Return the [x, y] coordinate for the center point of the cell that contains the specified text.  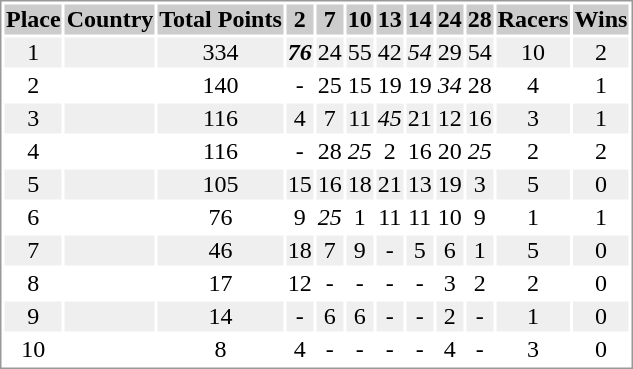
29 [450, 53]
334 [220, 53]
140 [220, 85]
Wins [601, 19]
Place [33, 19]
17 [220, 283]
34 [450, 85]
55 [360, 53]
Total Points [220, 19]
46 [220, 251]
45 [390, 119]
105 [220, 185]
20 [450, 151]
Racers [533, 19]
Country [110, 19]
42 [390, 53]
